Output the [X, Y] coordinate of the center of the cell containing the given text.  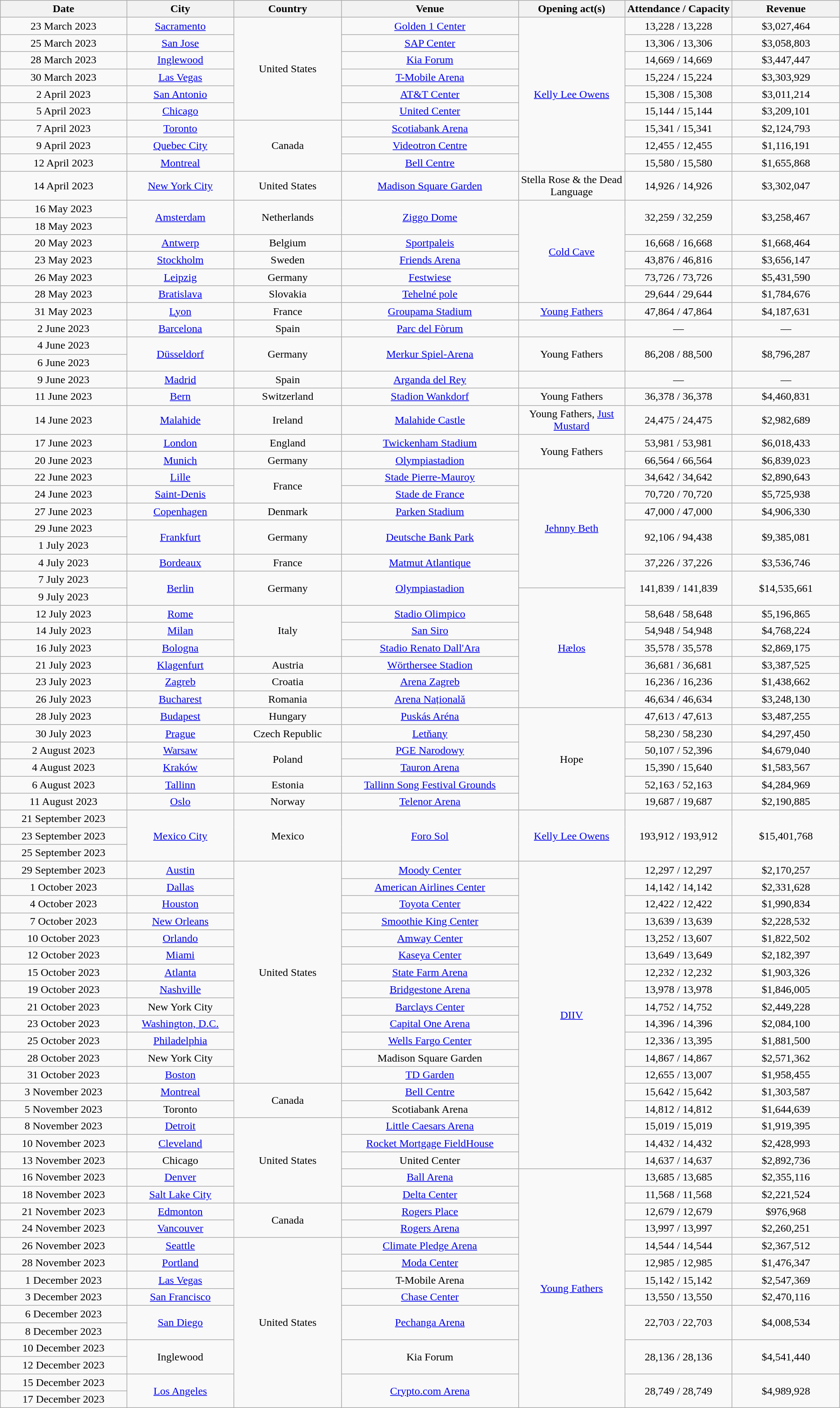
Rogers Arena [430, 1229]
28,749 / 28,749 [678, 1391]
State Farm Arena [430, 972]
Ireland [288, 420]
Twickenham Stadium [430, 443]
$14,535,661 [786, 588]
52,163 / 52,163 [678, 785]
Kaseya Center [430, 955]
22,703 / 22,703 [678, 1322]
Stadio Olimpico [430, 614]
19 October 2023 [64, 989]
14,396 / 14,396 [678, 1023]
Capital One Arena [430, 1023]
San Antonio [180, 94]
$5,196,865 [786, 614]
$5,431,590 [786, 277]
15,308 / 15,308 [678, 94]
San Siro [430, 631]
Austin [180, 870]
13,649 / 13,649 [678, 955]
Parken Stadium [430, 511]
Ziggo Dome [430, 217]
3 December 2023 [64, 1297]
$3,536,746 [786, 563]
$2,982,689 [786, 420]
$2,190,885 [786, 802]
Tauron Arena [430, 767]
16,668 / 16,668 [678, 243]
Portland [180, 1263]
14,752 / 14,752 [678, 1006]
$1,822,502 [786, 938]
$2,428,993 [786, 1143]
$4,187,631 [786, 311]
Lille [180, 477]
$3,258,467 [786, 217]
10 October 2023 [64, 938]
$3,447,447 [786, 60]
21 July 2023 [64, 665]
Boston [180, 1075]
$4,989,928 [786, 1391]
15,019 / 15,019 [678, 1126]
Malahide [180, 420]
Venue [430, 9]
$6,839,023 [786, 460]
England [288, 443]
Sportpaleis [430, 243]
$3,248,130 [786, 699]
70,720 / 70,720 [678, 494]
18 May 2023 [64, 226]
$2,890,643 [786, 477]
5 April 2023 [64, 111]
11 June 2023 [64, 397]
22 June 2023 [64, 477]
13,978 / 13,978 [678, 989]
$3,387,525 [786, 665]
Mexico [288, 836]
$4,284,969 [786, 785]
Mexico City [180, 836]
Antwerp [180, 243]
$2,260,251 [786, 1229]
Madrid [180, 380]
Oslo [180, 802]
Miami [180, 955]
Nashville [180, 989]
Romania [288, 699]
20 June 2023 [64, 460]
Zagreb [180, 682]
15,142 / 15,142 [678, 1280]
$3,302,047 [786, 186]
2 June 2023 [64, 328]
Revenue [786, 9]
Pechanga Arena [430, 1322]
25 March 2023 [64, 43]
30 July 2023 [64, 733]
Golden 1 Center [430, 26]
28 October 2023 [64, 1058]
$2,170,257 [786, 870]
SAP Center [430, 43]
San Jose [180, 43]
Wells Fargo Center [430, 1041]
8 December 2023 [64, 1331]
$2,571,362 [786, 1058]
Friends Arena [430, 260]
73,726 / 73,726 [678, 277]
24 June 2023 [64, 494]
46,634 / 46,634 [678, 699]
25 September 2023 [64, 853]
53,981 / 53,981 [678, 443]
7 October 2023 [64, 921]
DIIV [572, 1015]
21 October 2023 [64, 1006]
Bridgestone Arena [430, 989]
14,867 / 14,867 [678, 1058]
Dallas [180, 887]
Climate Pledge Arena [430, 1246]
37,226 / 37,226 [678, 563]
26 July 2023 [64, 699]
23 July 2023 [64, 682]
Stade de France [430, 494]
15 October 2023 [64, 972]
35,578 / 35,578 [678, 648]
32,259 / 32,259 [678, 217]
$4,541,440 [786, 1357]
28 May 2023 [64, 294]
Rogers Place [430, 1211]
21 November 2023 [64, 1211]
Videotron Centre [430, 145]
1 December 2023 [64, 1280]
$1,903,326 [786, 972]
$3,027,464 [786, 26]
13,228 / 13,228 [678, 26]
Quebec City [180, 145]
$2,367,512 [786, 1246]
31 October 2023 [64, 1075]
Klagenfurt [180, 665]
Leipzig [180, 277]
$2,355,116 [786, 1177]
Tallinn Song Festival Grounds [430, 785]
Frankfurt [180, 537]
43,876 / 46,816 [678, 260]
12,232 / 12,232 [678, 972]
Wörthersee Stadion [430, 665]
$2,449,228 [786, 1006]
17 December 2023 [64, 1399]
6 December 2023 [64, 1314]
9 April 2023 [64, 145]
Foro Sol [430, 836]
Jehnny Beth [572, 528]
13,639 / 13,639 [678, 921]
$4,297,450 [786, 733]
$1,919,395 [786, 1126]
16 July 2023 [64, 648]
23 May 2023 [64, 260]
Matmut Atlantique [430, 563]
Arena Zagreb [430, 682]
14,432 / 14,432 [678, 1143]
Stockholm [180, 260]
7 April 2023 [64, 128]
New Orleans [180, 921]
$8,796,287 [786, 354]
$1,116,191 [786, 145]
29 June 2023 [64, 529]
Belgium [288, 243]
18 November 2023 [64, 1194]
16 November 2023 [64, 1177]
Festwiese [430, 277]
7 July 2023 [64, 580]
Sacramento [180, 26]
29 September 2023 [64, 870]
14,926 / 14,926 [678, 186]
15 December 2023 [64, 1382]
Merkur Spiel-Arena [430, 354]
12 October 2023 [64, 955]
20 May 2023 [64, 243]
Puskás Aréna [430, 716]
Saint-Denis [180, 494]
86,208 / 88,500 [678, 354]
23 October 2023 [64, 1023]
193,912 / 193,912 [678, 836]
Bucharest [180, 699]
Czech Republic [288, 733]
23 March 2023 [64, 26]
Italy [288, 631]
13,550 / 13,550 [678, 1297]
17 June 2023 [64, 443]
Tehelné pole [430, 294]
30 March 2023 [64, 77]
141,839 / 141,839 [678, 588]
Bologna [180, 648]
12,336 / 13,395 [678, 1041]
Date [64, 9]
13,997 / 13,997 [678, 1229]
Delta Center [430, 1194]
Edmonton [180, 1211]
Rome [180, 614]
$4,008,534 [786, 1322]
12,297 / 12,297 [678, 870]
54,948 / 54,948 [678, 631]
21 September 2023 [64, 819]
1 October 2023 [64, 887]
Lyon [180, 311]
Milan [180, 631]
Young Fathers, Just Mustard [572, 420]
AT&T Center [430, 94]
Norway [288, 802]
Letňany [430, 733]
13,252 / 13,607 [678, 938]
London [180, 443]
Moody Center [430, 870]
27 June 2023 [64, 511]
25 October 2023 [64, 1041]
Country [288, 9]
4 July 2023 [64, 563]
Moda Center [430, 1263]
Salt Lake City [180, 1194]
$5,725,938 [786, 494]
15,341 / 15,341 [678, 128]
Hungary [288, 716]
Denver [180, 1177]
15,144 / 15,144 [678, 111]
Groupama Stadium [430, 311]
$1,438,662 [786, 682]
$3,656,147 [786, 260]
Parc del Fòrum [430, 328]
Estonia [288, 785]
$3,303,929 [786, 77]
American Airlines Center [430, 887]
12,422 / 12,422 [678, 904]
15,580 / 15,580 [678, 162]
11,568 / 11,568 [678, 1194]
31 May 2023 [64, 311]
28,136 / 28,136 [678, 1357]
Stadion Wankdorf [430, 397]
Hope [572, 759]
PGE Narodowy [430, 750]
$2,084,100 [786, 1023]
66,564 / 66,564 [678, 460]
Stella Rose & the Dead Language [572, 186]
$1,303,587 [786, 1092]
4 August 2023 [64, 767]
24,475 / 24,475 [678, 420]
San Diego [180, 1322]
Hælos [572, 648]
$4,906,330 [786, 511]
Vancouver [180, 1229]
15,224 / 15,224 [678, 77]
Düsseldorf [180, 354]
Switzerland [288, 397]
12 April 2023 [64, 162]
Opening act(s) [572, 9]
36,378 / 36,378 [678, 397]
$4,679,040 [786, 750]
11 August 2023 [64, 802]
$4,768,224 [786, 631]
19,687 / 19,687 [678, 802]
$1,958,455 [786, 1075]
Little Caesars Arena [430, 1126]
10 December 2023 [64, 1348]
Munich [180, 460]
Chase Center [430, 1297]
City [180, 9]
Los Angeles [180, 1391]
14 July 2023 [64, 631]
2 April 2023 [64, 94]
26 May 2023 [64, 277]
Tallinn [180, 785]
16,236 / 16,236 [678, 682]
$2,869,175 [786, 648]
Crypto.com Arena [430, 1391]
47,864 / 47,864 [678, 311]
Attendance / Capacity [678, 9]
Berlin [180, 588]
$1,583,567 [786, 767]
Orlando [180, 938]
8 November 2023 [64, 1126]
92,106 / 94,438 [678, 537]
Stade Pierre-Mauroy [430, 477]
Croatia [288, 682]
2 August 2023 [64, 750]
$9,385,081 [786, 537]
15,390 / 15,640 [678, 767]
14,142 / 14,142 [678, 887]
$1,644,639 [786, 1109]
Poland [288, 759]
Netherlands [288, 217]
50,107 / 52,396 [678, 750]
Austria [288, 665]
14,812 / 14,812 [678, 1109]
Arganda del Rey [430, 380]
Slovakia [288, 294]
$2,221,524 [786, 1194]
Ball Arena [430, 1177]
Cold Cave [572, 251]
Amway Center [430, 938]
58,230 / 58,230 [678, 733]
$2,182,397 [786, 955]
47,000 / 47,000 [678, 511]
13,306 / 13,306 [678, 43]
Budapest [180, 716]
Amsterdam [180, 217]
24 November 2023 [64, 1229]
12 December 2023 [64, 1365]
28 November 2023 [64, 1263]
16 May 2023 [64, 209]
6 August 2023 [64, 785]
14,637 / 14,637 [678, 1160]
4 October 2023 [64, 904]
29,644 / 29,644 [678, 294]
$1,655,868 [786, 162]
$976,968 [786, 1211]
Arena Națională [430, 699]
$1,846,005 [786, 989]
Barcelona [180, 328]
Detroit [180, 1126]
$2,124,793 [786, 128]
Stadio Renato Dall'Ara [430, 648]
4 June 2023 [64, 345]
Bordeaux [180, 563]
Smoothie King Center [430, 921]
6 June 2023 [64, 363]
9 June 2023 [64, 380]
Malahide Castle [430, 420]
28 July 2023 [64, 716]
$1,881,500 [786, 1041]
14 June 2023 [64, 420]
Prague [180, 733]
34,642 / 34,642 [678, 477]
Kraków [180, 767]
$4,460,831 [786, 397]
12 July 2023 [64, 614]
TD Garden [430, 1075]
12,985 / 12,985 [678, 1263]
Cleveland [180, 1143]
47,613 / 47,613 [678, 716]
$2,547,369 [786, 1280]
Toyota Center [430, 904]
$3,058,803 [786, 43]
Bern [180, 397]
$2,892,736 [786, 1160]
Atlanta [180, 972]
1 July 2023 [64, 546]
$1,668,464 [786, 243]
Denmark [288, 511]
28 March 2023 [64, 60]
Bratislava [180, 294]
10 November 2023 [64, 1143]
$2,331,628 [786, 887]
Philadelphia [180, 1041]
Copenhagen [180, 511]
$1,990,834 [786, 904]
15,642 / 15,642 [678, 1092]
Rocket Mortgage FieldHouse [430, 1143]
3 November 2023 [64, 1092]
9 July 2023 [64, 597]
$2,228,532 [786, 921]
$3,011,214 [786, 94]
36,681 / 36,681 [678, 665]
Telenor Arena [430, 802]
$3,487,255 [786, 716]
$2,470,116 [786, 1297]
26 November 2023 [64, 1246]
$1,784,676 [786, 294]
$6,018,433 [786, 443]
13,685 / 13,685 [678, 1177]
5 November 2023 [64, 1109]
14 April 2023 [64, 186]
12,455 / 12,455 [678, 145]
Washington, D.C. [180, 1023]
Houston [180, 904]
Barclays Center [430, 1006]
$1,476,347 [786, 1263]
58,648 / 58,648 [678, 614]
$3,209,101 [786, 111]
San Francisco [180, 1297]
13 November 2023 [64, 1160]
23 September 2023 [64, 836]
Sweden [288, 260]
Seattle [180, 1246]
$15,401,768 [786, 836]
Warsaw [180, 750]
Deutsche Bank Park [430, 537]
12,655 / 13,007 [678, 1075]
14,544 / 14,544 [678, 1246]
12,679 / 12,679 [678, 1211]
14,669 / 14,669 [678, 60]
